Identify which cell holds the provided text, then report its (x, y) central coordinate. 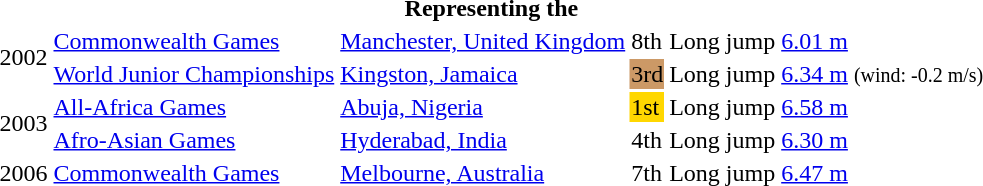
1st (648, 107)
Hyderabad, India (483, 140)
Manchester, United Kingdom (483, 41)
Afro-Asian Games (194, 140)
World Junior Championships (194, 74)
All-Africa Games (194, 107)
Abuja, Nigeria (483, 107)
Commonwealth Games (194, 41)
8th (648, 41)
4th (648, 140)
Kingston, Jamaica (483, 74)
3rd (648, 74)
